Locate the cell with the specified text and output its [X, Y] center coordinate. 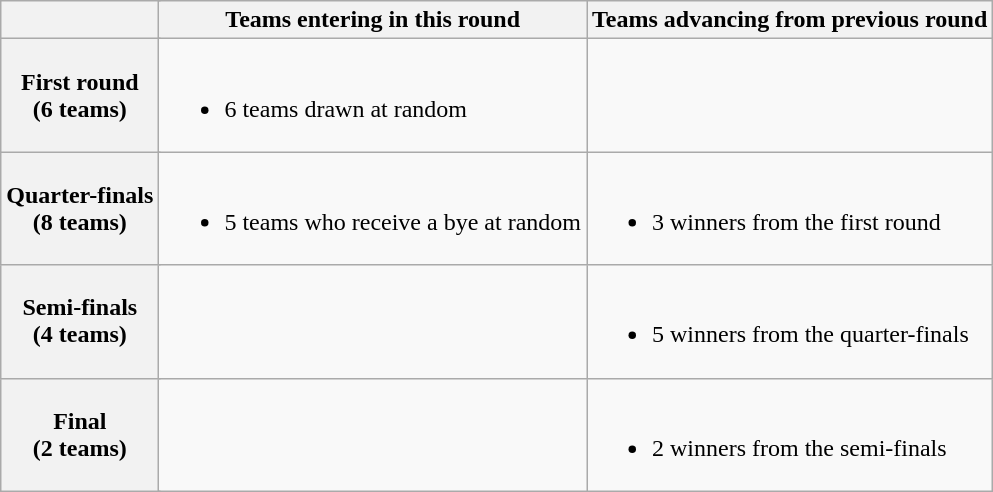
6 teams drawn at random [373, 96]
Quarter-finals(8 teams) [80, 208]
Teams entering in this round [373, 20]
5 teams who receive a bye at random [373, 208]
First round(6 teams) [80, 96]
5 winners from the quarter-finals [789, 322]
Final(2 teams) [80, 434]
Teams advancing from previous round [789, 20]
2 winners from the semi-finals [789, 434]
3 winners from the first round [789, 208]
Semi-finals(4 teams) [80, 322]
